Return the (x, y) coordinate for the center point of the cell that contains the specified text.  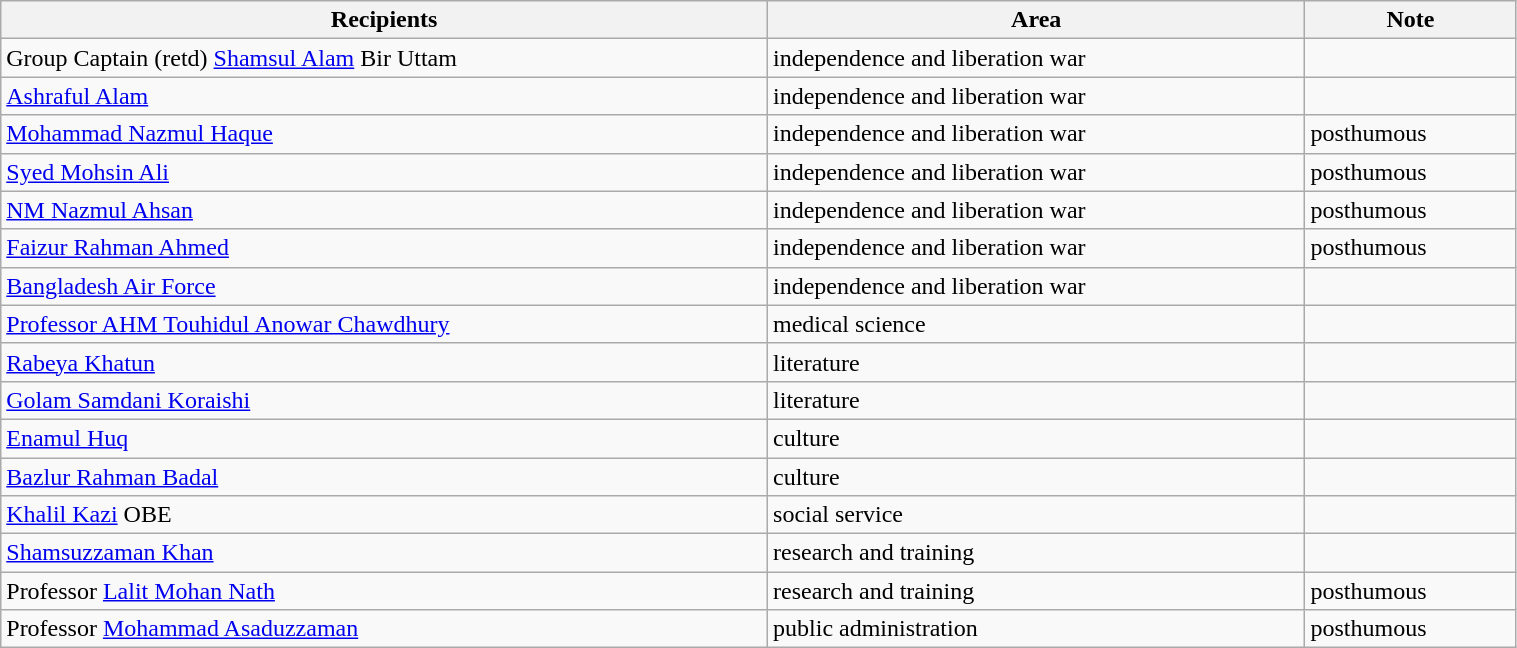
Group Captain (retd) Shamsul Alam Bir Uttam (384, 58)
Ashraful Alam (384, 96)
social service (1036, 515)
Faizur Rahman Ahmed (384, 248)
public administration (1036, 629)
NM Nazmul Ahsan (384, 210)
Enamul Huq (384, 438)
Mohammad Nazmul Haque (384, 134)
Shamsuzzaman Khan (384, 553)
Khalil Kazi OBE (384, 515)
Rabeya Khatun (384, 362)
Professor Mohammad Asaduzzaman (384, 629)
Bazlur Rahman Badal (384, 477)
Area (1036, 20)
Syed Mohsin Ali (384, 172)
medical science (1036, 324)
Bangladesh Air Force (384, 286)
Golam Samdani Koraishi (384, 400)
Professor Lalit Mohan Nath (384, 591)
Recipients (384, 20)
Professor AHM Touhidul Anowar Chawdhury (384, 324)
Note (1410, 20)
